Scan for the cell matching the given text and deliver its [x, y] coordinate at center. 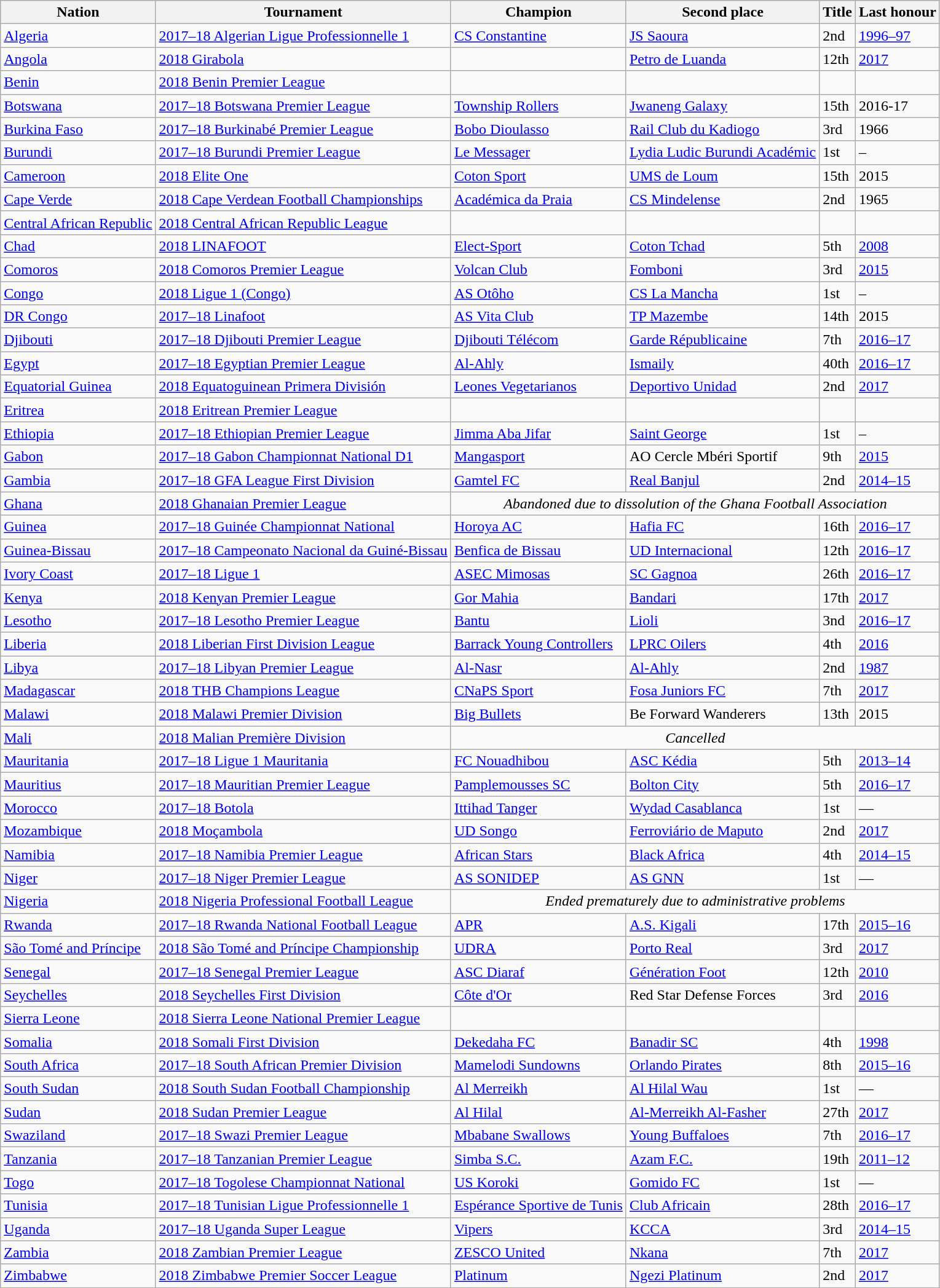
Title [837, 12]
2018 THB Champions League [303, 691]
Al Hilal [539, 1112]
2018 Zambian Premier League [303, 1252]
Sudan [78, 1112]
Mangasport [539, 457]
Gomido FC [722, 1182]
Bobo Dioulasso [539, 129]
Lydia Ludic Burundi Académic [722, 152]
Kenya [78, 597]
2017–18 Tunisian Ligue Professionnelle 1 [303, 1206]
AS Otôho [539, 293]
2017–18 Ligue 1 Mauritania [303, 761]
Simba S.C. [539, 1159]
28th [837, 1206]
2018 Comoros Premier League [303, 269]
2017–18 Algerian Ligue Professionnelle 1 [303, 36]
2018 Cape Verdean Football Championships [303, 199]
Génération Foot [722, 971]
2018 Malian Première Division [303, 738]
Jwaneng Galaxy [722, 106]
2016-17 [898, 106]
Hafia FC [722, 527]
2017–18 Campeonato Nacional da Guiné-Bissau [303, 550]
South Africa [78, 1065]
2018 Elite One [303, 176]
Orlando Pirates [722, 1065]
2018 Eritrean Premier League [303, 410]
Red Star Defense Forces [722, 995]
Namibia [78, 855]
Black Africa [722, 855]
Saint George [722, 433]
Eritrea [78, 410]
Pamplemousses SC [539, 784]
Lesotho [78, 620]
Malawi [78, 714]
Garde Républicaine [722, 340]
US Koroki [539, 1182]
Espérance Sportive de Tunis [539, 1206]
African Stars [539, 855]
9th [837, 457]
Tournament [303, 12]
Jimma Aba Jifar [539, 433]
Young Buffaloes [722, 1136]
1996–97 [898, 36]
Club Africain [722, 1206]
2018 São Tomé and Príncipe Championship [303, 948]
Zimbabwe [78, 1276]
Vipers [539, 1229]
Barrack Young Controllers [539, 644]
2017–18 Togolese Championnat National [303, 1182]
Fomboni [722, 269]
Cameroon [78, 176]
Chad [78, 246]
Nigeria [78, 901]
Be Forward Wanderers [722, 714]
AS Vita Club [539, 317]
Libya [78, 667]
2017–18 Ethiopian Premier League [303, 433]
Togo [78, 1182]
Zambia [78, 1252]
TP Mazembe [722, 317]
1965 [898, 199]
2017–18 Tanzanian Premier League [303, 1159]
Horoya AC [539, 527]
Côte d'Or [539, 995]
Ivory Coast [78, 574]
Ferroviário de Maputo [722, 831]
Central African Republic [78, 223]
Le Messager [539, 152]
2017–18 GFA League First Division [303, 480]
Second place [722, 12]
Gamtel FC [539, 480]
São Tomé and Príncipe [78, 948]
Rail Club du Kadiogo [722, 129]
Al-Merreikh Al-Fasher [722, 1112]
Volcan Club [539, 269]
Real Banjul [722, 480]
Senegal [78, 971]
Swaziland [78, 1136]
Somalia [78, 1042]
2013–14 [898, 761]
Cape Verde [78, 199]
Egypt [78, 363]
2017–18 Burundi Premier League [303, 152]
Ended prematurely due to administrative problems [695, 901]
2017–18 Burkinabé Premier League [303, 129]
2017–18 Senegal Premier League [303, 971]
Township Rollers [539, 106]
2017–18 Libyan Premier League [303, 667]
2017–18 Ligue 1 [303, 574]
Cancelled [695, 738]
Comoros [78, 269]
2017–18 Djibouti Premier League [303, 340]
Liberia [78, 644]
Burundi [78, 152]
2018 South Sudan Football Championship [303, 1089]
2017–18 Botswana Premier League [303, 106]
2017–18 Uganda Super League [303, 1229]
Dekedaha FC [539, 1042]
Ngezi Platinum [722, 1276]
Tunisia [78, 1206]
2011–12 [898, 1159]
Ismaily [722, 363]
2018 Sudan Premier League [303, 1112]
2017–18 South African Premier Division [303, 1065]
Rwanda [78, 925]
Benin [78, 82]
DR Congo [78, 317]
2018 Benin Premier League [303, 82]
UD Internacional [722, 550]
Djibouti [78, 340]
Big Bullets [539, 714]
Botswana [78, 106]
Mbabane Swallows [539, 1136]
Champion [539, 12]
UDRA [539, 948]
ASC Diaraf [539, 971]
2017–18 Swazi Premier League [303, 1136]
LPRC Oilers [722, 644]
13th [837, 714]
27th [837, 1112]
AS SONIDEP [539, 878]
Benfica de Bissau [539, 550]
2018 LINAFOOT [303, 246]
CS Mindelense [722, 199]
Azam F.C. [722, 1159]
2018 Ghanaian Premier League [303, 504]
2017–18 Rwanda National Football League [303, 925]
2018 Somali First Division [303, 1042]
Niger [78, 878]
Ghana [78, 504]
Gambia [78, 480]
Algeria [78, 36]
AS GNN [722, 878]
APR [539, 925]
Al-Nasr [539, 667]
2018 Sierra Leone National Premier League [303, 1018]
ASC Kédia [722, 761]
Uganda [78, 1229]
Guinea-Bissau [78, 550]
2017–18 Egyptian Premier League [303, 363]
Nkana [722, 1252]
Ethiopia [78, 433]
AO Cercle Mbéri Sportif [722, 457]
2017–18 Botola [303, 808]
Djibouti Télécom [539, 340]
3nd [837, 620]
SC Gagnoa [722, 574]
40th [837, 363]
Morocco [78, 808]
1998 [898, 1042]
ASEC Mimosas [539, 574]
Fosa Juniors FC [722, 691]
2017–18 Niger Premier League [303, 878]
2018 Moçambola [303, 831]
Porto Real [722, 948]
2018 Zimbabwe Premier Soccer League [303, 1276]
Wydad Casablanca [722, 808]
2017–18 Mauritian Premier League [303, 784]
2018 Equatoguinean Primera División [303, 387]
South Sudan [78, 1089]
Bandari [722, 597]
Ittihad Tanger [539, 808]
KCCA [722, 1229]
Seychelles [78, 995]
Lioli [722, 620]
Congo [78, 293]
Deportivo Unidad [722, 387]
2018 Ligue 1 (Congo) [303, 293]
Mali [78, 738]
2017–18 Gabon Championnat National D1 [303, 457]
UMS de Loum [722, 176]
Sierra Leone [78, 1018]
14th [837, 317]
A.S. Kigali [722, 925]
Platinum [539, 1276]
Coton Sport [539, 176]
2018 Malawi Premier Division [303, 714]
2018 Central African Republic League [303, 223]
26th [837, 574]
2008 [898, 246]
8th [837, 1065]
Mauritania [78, 761]
2017–18 Guinée Championnat National [303, 527]
2017–18 Namibia Premier League [303, 855]
Abandoned due to dissolution of the Ghana Football Association [695, 504]
Elect-Sport [539, 246]
Mozambique [78, 831]
2018 Nigeria Professional Football League [303, 901]
Guinea [78, 527]
Nation [78, 12]
CS La Mancha [722, 293]
Mauritius [78, 784]
Coton Tchad [722, 246]
Tanzania [78, 1159]
Al Hilal Wau [722, 1089]
2017–18 Linafoot [303, 317]
2018 Seychelles First Division [303, 995]
ZESCO United [539, 1252]
2010 [898, 971]
Madagascar [78, 691]
Angola [78, 59]
Equatorial Guinea [78, 387]
16th [837, 527]
Bolton City [722, 784]
Last honour [898, 12]
Al Merreikh [539, 1089]
1966 [898, 129]
Gabon [78, 457]
Burkina Faso [78, 129]
1987 [898, 667]
CNaPS Sport [539, 691]
CS Constantine [539, 36]
Académica da Praia [539, 199]
UD Songo [539, 831]
Mamelodi Sundowns [539, 1065]
2018 Liberian First Division League [303, 644]
2018 Girabola [303, 59]
FC Nouadhibou [539, 761]
Petro de Luanda [722, 59]
2018 Kenyan Premier League [303, 597]
2017–18 Lesotho Premier League [303, 620]
Bantu [539, 620]
Leones Vegetarianos [539, 387]
JS Saoura [722, 36]
Banadir SC [722, 1042]
Gor Mahia [539, 597]
19th [837, 1159]
